Identify which cell holds the provided text, then report its [X, Y] central coordinate. 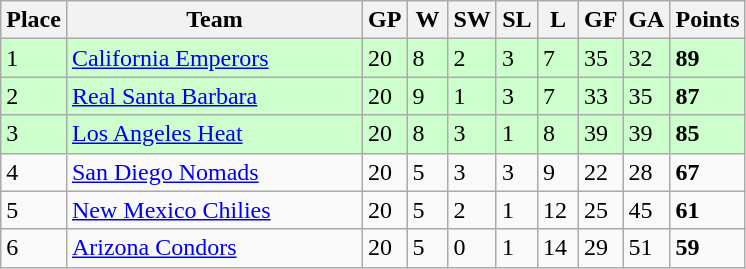
0 [472, 248]
67 [708, 172]
4 [34, 172]
87 [708, 96]
GA [646, 20]
45 [646, 210]
28 [646, 172]
Arizona Condors [214, 248]
GF [601, 20]
San Diego Nomads [214, 172]
New Mexico Chilies [214, 210]
Los Angeles Heat [214, 134]
Place [34, 20]
59 [708, 248]
Real Santa Barbara [214, 96]
SW [472, 20]
29 [601, 248]
GP [385, 20]
California Emperors [214, 58]
6 [34, 248]
Team [214, 20]
14 [558, 248]
61 [708, 210]
89 [708, 58]
L [558, 20]
32 [646, 58]
25 [601, 210]
W [428, 20]
33 [601, 96]
22 [601, 172]
51 [646, 248]
12 [558, 210]
85 [708, 134]
Points [708, 20]
SL [516, 20]
